Output the [X, Y] coordinate of the center of the cell containing the given text.  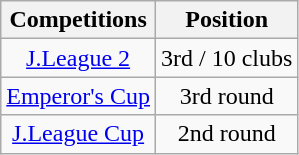
Competitions [78, 20]
Emperor's Cup [78, 96]
J.League 2 [78, 58]
Position [226, 20]
2nd round [226, 134]
3rd / 10 clubs [226, 58]
J.League Cup [78, 134]
3rd round [226, 96]
